Search for the cell housing the specified text and yield its (X, Y) center coordinate. 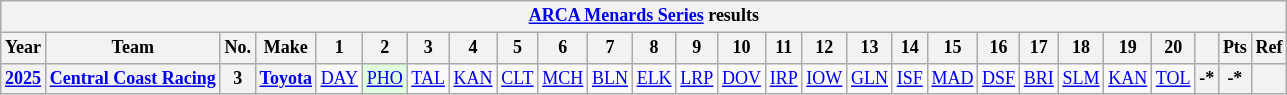
14 (910, 48)
Make (286, 48)
19 (1128, 48)
16 (999, 48)
15 (952, 48)
17 (1038, 48)
GLN (870, 78)
Toyota (286, 78)
BRI (1038, 78)
DSF (999, 78)
ARCA Menards Series results (644, 16)
No. (238, 48)
18 (1081, 48)
TOL (1174, 78)
7 (610, 48)
12 (824, 48)
BLN (610, 78)
Ref (1269, 48)
5 (518, 48)
IRP (784, 78)
ELK (654, 78)
20 (1174, 48)
ISF (910, 78)
1 (339, 48)
4 (473, 48)
10 (742, 48)
CLT (518, 78)
11 (784, 48)
DOV (742, 78)
Central Coast Racing (132, 78)
DAY (339, 78)
8 (654, 48)
SLM (1081, 78)
LRP (697, 78)
MCH (563, 78)
TAL (428, 78)
IOW (824, 78)
13 (870, 48)
Team (132, 48)
2 (384, 48)
6 (563, 48)
Year (24, 48)
MAD (952, 78)
Pts (1236, 48)
2025 (24, 78)
9 (697, 48)
PHO (384, 78)
